Search for the cell housing the specified text and yield its (X, Y) center coordinate. 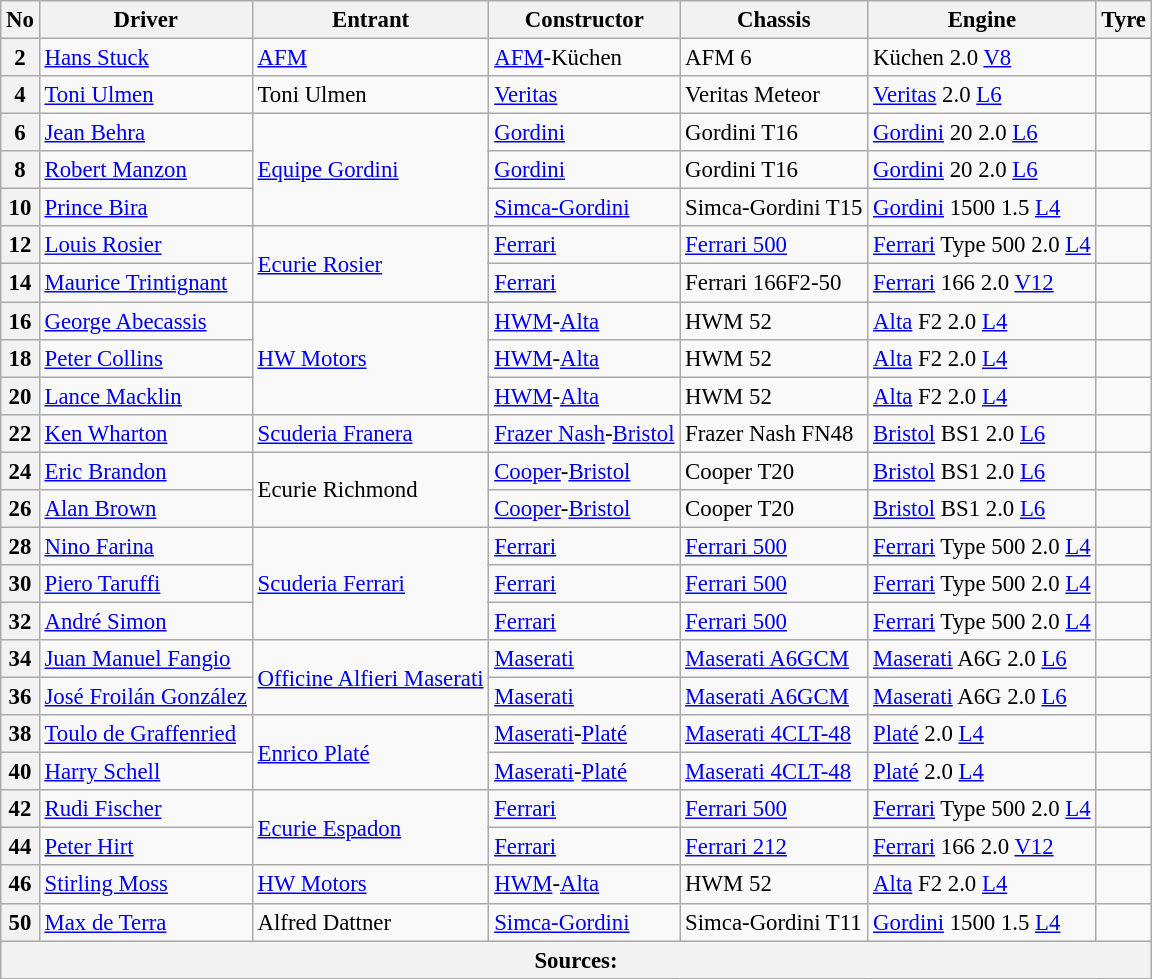
Driver (146, 20)
Robert Manzon (146, 170)
Eric Brandon (146, 471)
Simca-Gordini T15 (774, 208)
Ken Wharton (146, 433)
2 (20, 58)
Jean Behra (146, 133)
16 (20, 321)
14 (20, 283)
34 (20, 659)
18 (20, 358)
Veritas (584, 95)
Constructor (584, 20)
4 (20, 95)
Frazer Nash-Bristol (584, 433)
Scuderia Ferrari (370, 584)
José Froilán González (146, 697)
6 (20, 133)
Ferrari 212 (774, 847)
Simca-Gordini T11 (774, 922)
Equipe Gordini (370, 170)
Stirling Moss (146, 885)
30 (20, 584)
42 (20, 809)
AFM-Küchen (584, 58)
38 (20, 734)
Prince Bira (146, 208)
Engine (982, 20)
Maurice Trintignant (146, 283)
Tyre (1124, 20)
Küchen 2.0 V8 (982, 58)
Louis Rosier (146, 245)
46 (20, 885)
André Simon (146, 621)
Sources: (576, 960)
Enrico Platé (370, 752)
10 (20, 208)
Ecurie Espadon (370, 828)
Alan Brown (146, 509)
Juan Manuel Fangio (146, 659)
George Abecassis (146, 321)
50 (20, 922)
36 (20, 697)
44 (20, 847)
Alfred Dattner (370, 922)
Veritas Meteor (774, 95)
28 (20, 546)
Frazer Nash FN48 (774, 433)
Ferrari 166F2-50 (774, 283)
Peter Hirt (146, 847)
Peter Collins (146, 358)
Harry Schell (146, 772)
No (20, 20)
40 (20, 772)
24 (20, 471)
20 (20, 396)
Nino Farina (146, 546)
Chassis (774, 20)
Veritas 2.0 L6 (982, 95)
Piero Taruffi (146, 584)
Hans Stuck (146, 58)
12 (20, 245)
Ecurie Richmond (370, 490)
Rudi Fischer (146, 809)
Officine Alfieri Maserati (370, 678)
Toulo de Graffenried (146, 734)
Ecurie Rosier (370, 264)
8 (20, 170)
Max de Terra (146, 922)
AFM 6 (774, 58)
AFM (370, 58)
22 (20, 433)
Lance Macklin (146, 396)
Scuderia Franera (370, 433)
32 (20, 621)
26 (20, 509)
Entrant (370, 20)
